Find where the given text appears and provide that cell's center as (X, Y) coordinate. 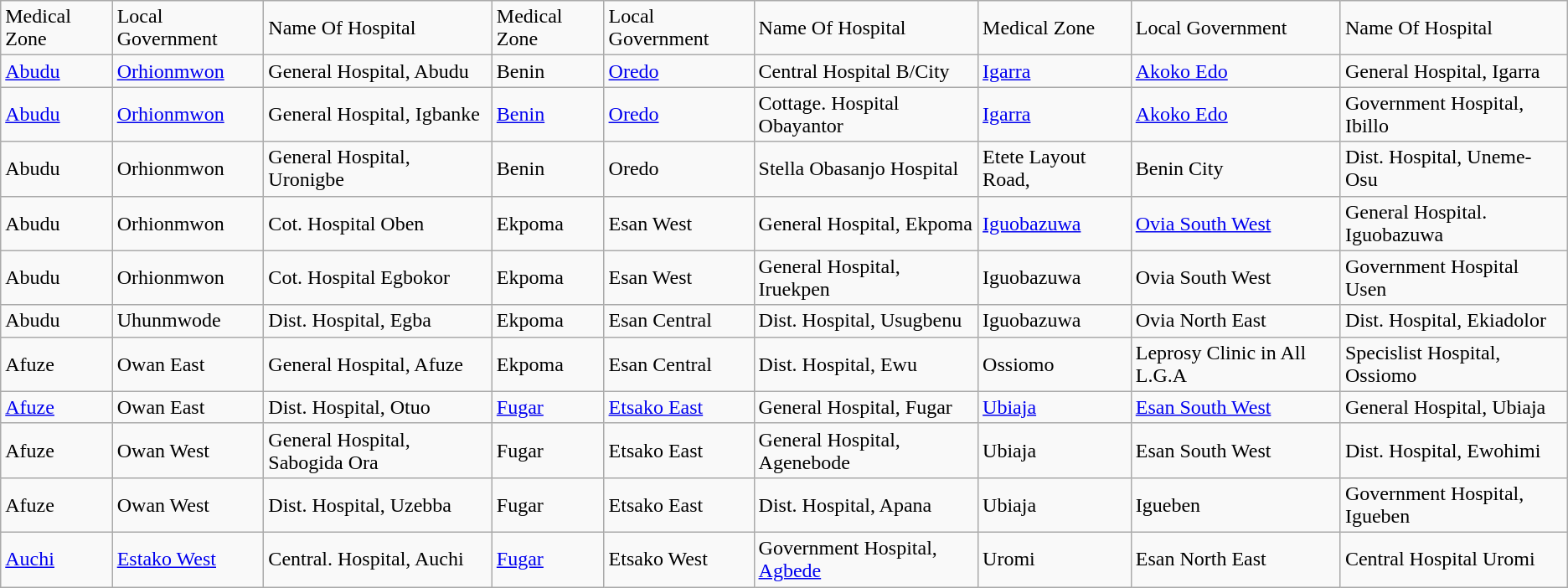
Benin City (1235, 169)
Specislist Hospital, Ossiomo (1454, 364)
Dist. Hospital, Apana (866, 504)
Central. Hospital, Auchi (378, 560)
Government Hospital Usen (1454, 278)
Central Hospital B/City (866, 71)
Dist. Hospital, Ewu (866, 364)
Cottage. Hospital Obayantor (866, 114)
Estako West (188, 560)
Dist. Hospital, Ekiadolor (1454, 321)
Government Hospital, Agbede (866, 560)
General Hospital, Agenebode (866, 451)
Esan North East (1235, 560)
Ovia North East (1235, 321)
General Hospital, Ekpoma (866, 223)
Uhunmwode (188, 321)
Uromi (1055, 560)
Dist. Hospital, Uneme-Osu (1454, 169)
Ossiomo (1055, 364)
Government Hospital, Igueben (1454, 504)
General Hospital, Ubiaja (1454, 407)
General Hospital, Iruekpen (866, 278)
Central Hospital Uromi (1454, 560)
General Hospital, Sabogida Ora (378, 451)
Dist. Hospital, Egba (378, 321)
Government Hospital, Ibillo (1454, 114)
Dist. Hospital, Otuo (378, 407)
General Hospital, Igbanke (378, 114)
General Hospital, Afuze (378, 364)
Etete Layout Road, (1055, 169)
Igueben (1235, 504)
Cot. Hospital Egbokor (378, 278)
Dist. Hospital, Ewohimi (1454, 451)
Etsako West (678, 560)
Auchi (57, 560)
Cot. Hospital Oben (378, 223)
Dist. Hospital, Uzebba (378, 504)
General Hospital, Igarra (1454, 71)
Stella Obasanjo Hospital (866, 169)
General Hospital. Iguobazuwa (1454, 223)
Leprosy Clinic in All L.G.A (1235, 364)
Dist. Hospital, Usugbenu (866, 321)
General Hospital, Uronigbe (378, 169)
General Hospital, Abudu (378, 71)
General Hospital, Fugar (866, 407)
